Search for the cell housing the specified text and yield its [x, y] center coordinate. 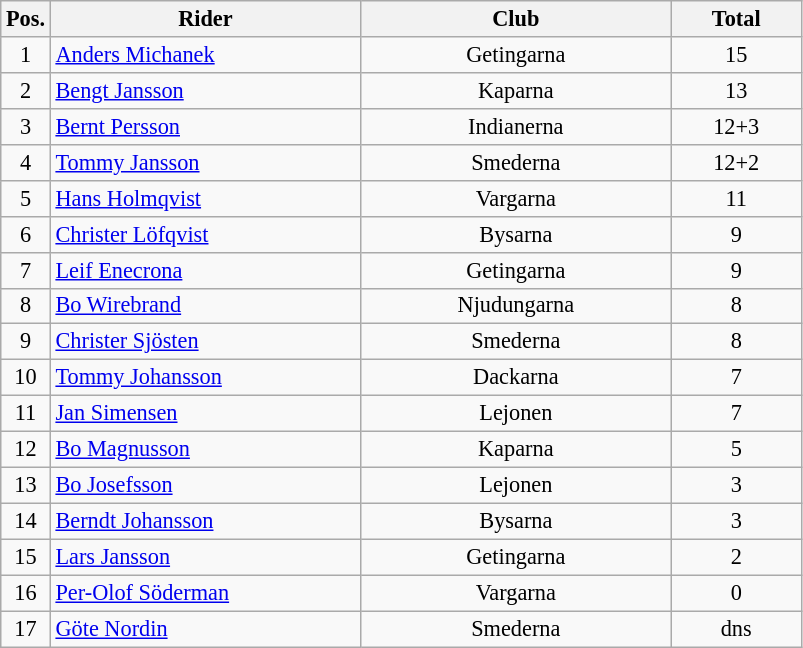
6 [26, 234]
Tommy Johansson [205, 378]
10 [26, 378]
4 [26, 162]
Njudungarna [516, 306]
Indianerna [516, 126]
Club [516, 19]
Göte Nordin [205, 629]
Bernt Persson [205, 126]
12 [26, 450]
1 [26, 55]
Christer Löfqvist [205, 234]
dns [736, 629]
Tommy Jansson [205, 162]
16 [26, 593]
12+2 [736, 162]
Lars Jansson [205, 557]
Bo Josefsson [205, 485]
Rider [205, 19]
Bengt Jansson [205, 90]
Jan Simensen [205, 414]
Christer Sjösten [205, 342]
Pos. [26, 19]
Dackarna [516, 378]
Per-Olof Söderman [205, 593]
Berndt Johansson [205, 521]
Total [736, 19]
Bo Magnusson [205, 450]
Hans Holmqvist [205, 198]
14 [26, 521]
Bo Wirebrand [205, 306]
Anders Michanek [205, 55]
Leif Enecrona [205, 270]
0 [736, 593]
17 [26, 629]
12+3 [736, 126]
